Find where the given text appears and provide that cell's center as (X, Y) coordinate. 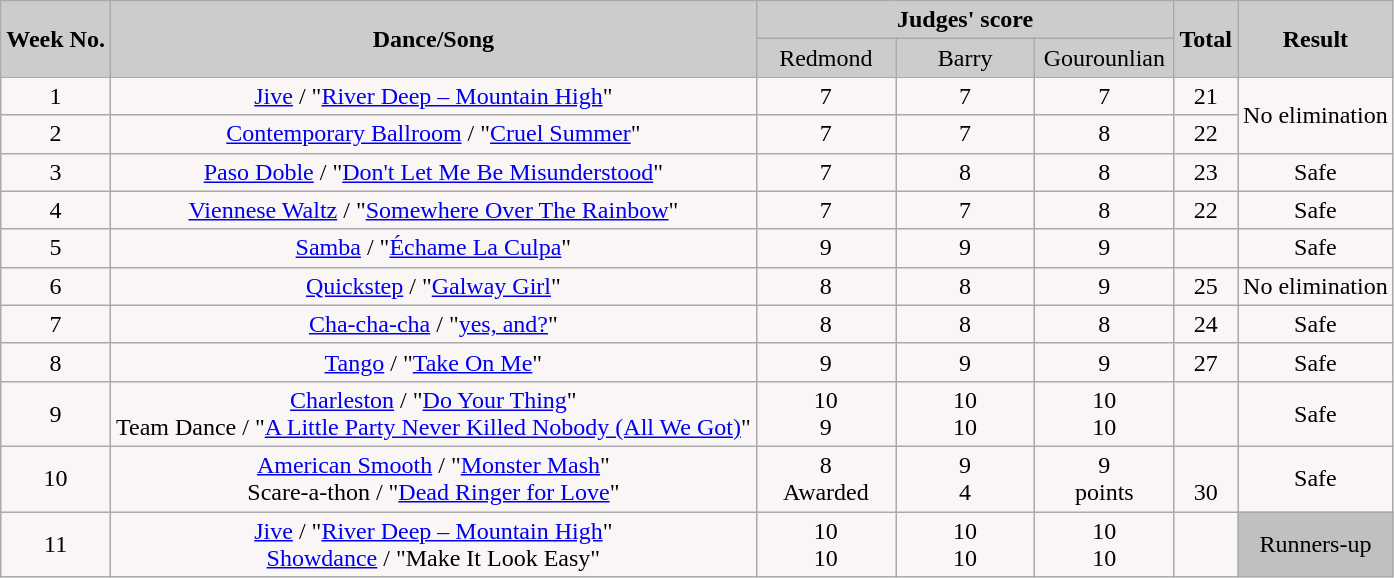
Tango / "Take On Me" (433, 362)
Contemporary Ballroom / "Cruel Summer" (433, 134)
9points (1104, 478)
11 (56, 544)
Runners-up (1316, 544)
Cha-cha-cha / "yes, and?" (433, 324)
4 (56, 210)
30 (1206, 478)
6 (56, 286)
Paso Doble / "Don't Let Me Be Misunderstood" (433, 172)
3 (56, 172)
Week No. (56, 39)
Charleston / "Do Your Thing"Team Dance / "A Little Party Never Killed Nobody (All We Got)" (433, 414)
10 (56, 478)
21 (1206, 96)
2 (56, 134)
Gourounlian (1104, 58)
Result (1316, 39)
Dance/Song (433, 39)
Jive / "River Deep – Mountain High" (433, 96)
Jive / "River Deep – Mountain High"Showdance / "Make It Look Easy" (433, 544)
25 (1206, 286)
5 (56, 248)
Redmond (826, 58)
Judges' score (965, 20)
8Awarded (826, 478)
24 (1206, 324)
94 (966, 478)
23 (1206, 172)
Samba / "Échame La Culpa" (433, 248)
Viennese Waltz / "Somewhere Over The Rainbow" (433, 210)
Quickstep / "Galway Girl" (433, 286)
American Smooth / "Monster Mash"Scare-a-thon / "Dead Ringer for Love" (433, 478)
Total (1206, 39)
1 (56, 96)
27 (1206, 362)
109 (826, 414)
Barry (966, 58)
